Detect which cell encompasses the target text, then output its (X, Y) center coordinate. 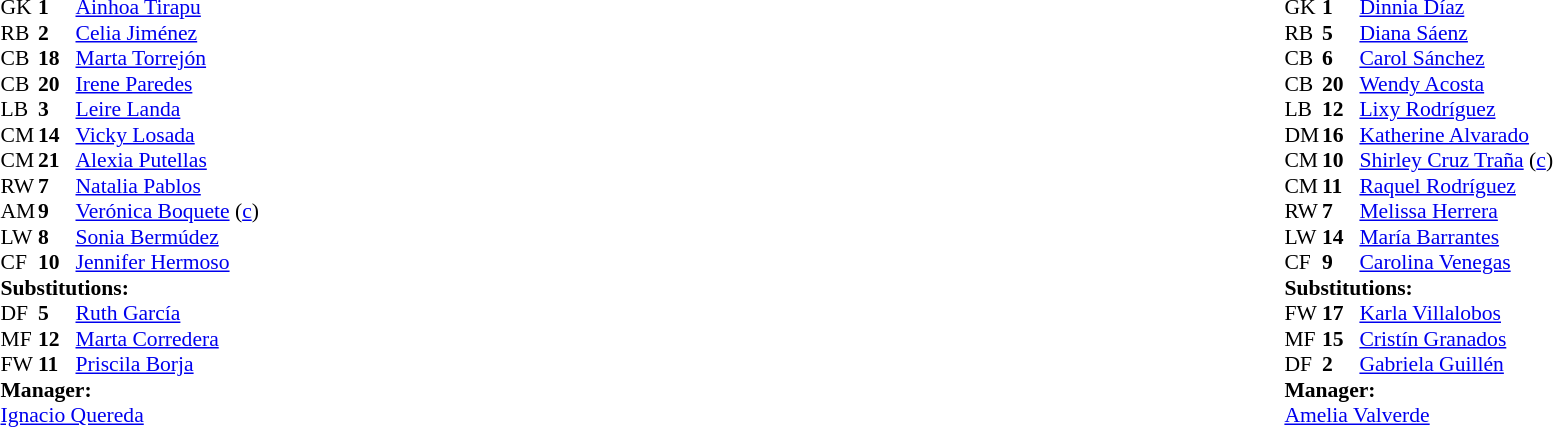
8 (57, 237)
Marta Corredera (168, 339)
Marta Torrejón (168, 59)
Raquel Rodríguez (1456, 186)
Wendy Acosta (1456, 84)
Katherine Alvarado (1456, 135)
Carolina Venegas (1456, 263)
Ruth García (168, 313)
6 (1341, 59)
Priscila Borja (168, 365)
Lixy Rodríguez (1456, 109)
Natalia Pablos (168, 186)
Jennifer Hermoso (168, 263)
AM (19, 211)
Carol Sánchez (1456, 59)
17 (1341, 313)
15 (1341, 339)
Leire Landa (168, 109)
Celia Jiménez (168, 33)
Alexia Putellas (168, 161)
DM (1303, 135)
Irene Paredes (168, 84)
Diana Sáenz (1456, 33)
3 (57, 109)
Vicky Losada (168, 135)
18 (57, 59)
16 (1341, 135)
Gabriela Guillén (1456, 365)
Karla Villalobos (1456, 313)
Melissa Herrera (1456, 211)
Cristín Granados (1456, 339)
Verónica Boquete (c) (168, 211)
21 (57, 161)
Sonia Bermúdez (168, 237)
María Barrantes (1456, 237)
Shirley Cruz Traña (c) (1456, 161)
